Find where the given text appears and provide that cell's center as [x, y] coordinate. 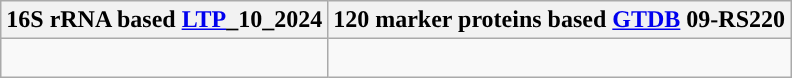
16S rRNA based LTP_10_2024 [164, 20]
120 marker proteins based GTDB 09-RS220 [560, 20]
